Capture the cell that displays the provided text and extract its [X, Y] central coordinate. 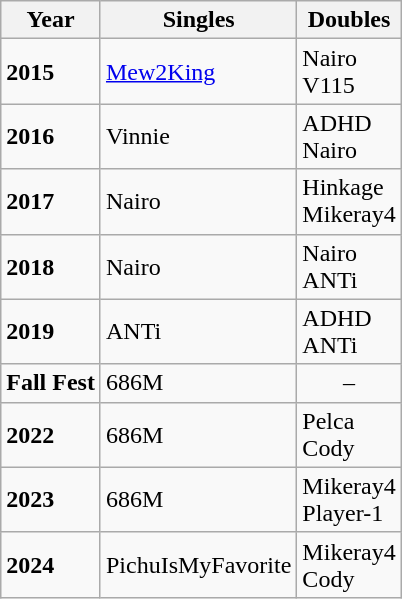
ADHD ANTi [349, 332]
2016 [51, 136]
2022 [51, 434]
2024 [51, 564]
Vinnie [198, 136]
ADHD Nairo [349, 136]
Hinkage Mikeray4 [349, 202]
2015 [51, 72]
Mikeray4 Cody [349, 564]
Pelca Cody [349, 434]
2018 [51, 266]
ANTi [198, 332]
– [349, 383]
Nairo ANTi [349, 266]
Fall Fest [51, 383]
PichuIsMyFavorite [198, 564]
Singles [198, 20]
Mikeray4 Player-1 [349, 500]
Mew2King [198, 72]
Nairo V115 [349, 72]
2019 [51, 332]
2017 [51, 202]
Year [51, 20]
Doubles [349, 20]
2023 [51, 500]
